Output the (x, y) coordinate of the center of the cell containing the given text.  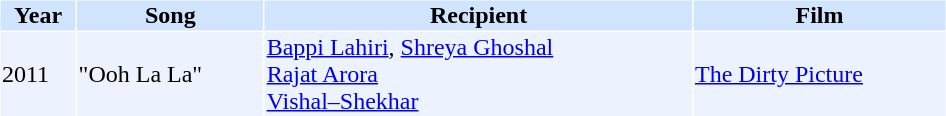
Year (38, 15)
The Dirty Picture (819, 74)
Recipient (478, 15)
"Ooh La La" (170, 74)
Bappi Lahiri, Shreya GhoshalRajat AroraVishal–Shekhar (478, 74)
2011 (38, 74)
Film (819, 15)
Song (170, 15)
